Return (x, y) of the center of cell containing provided text 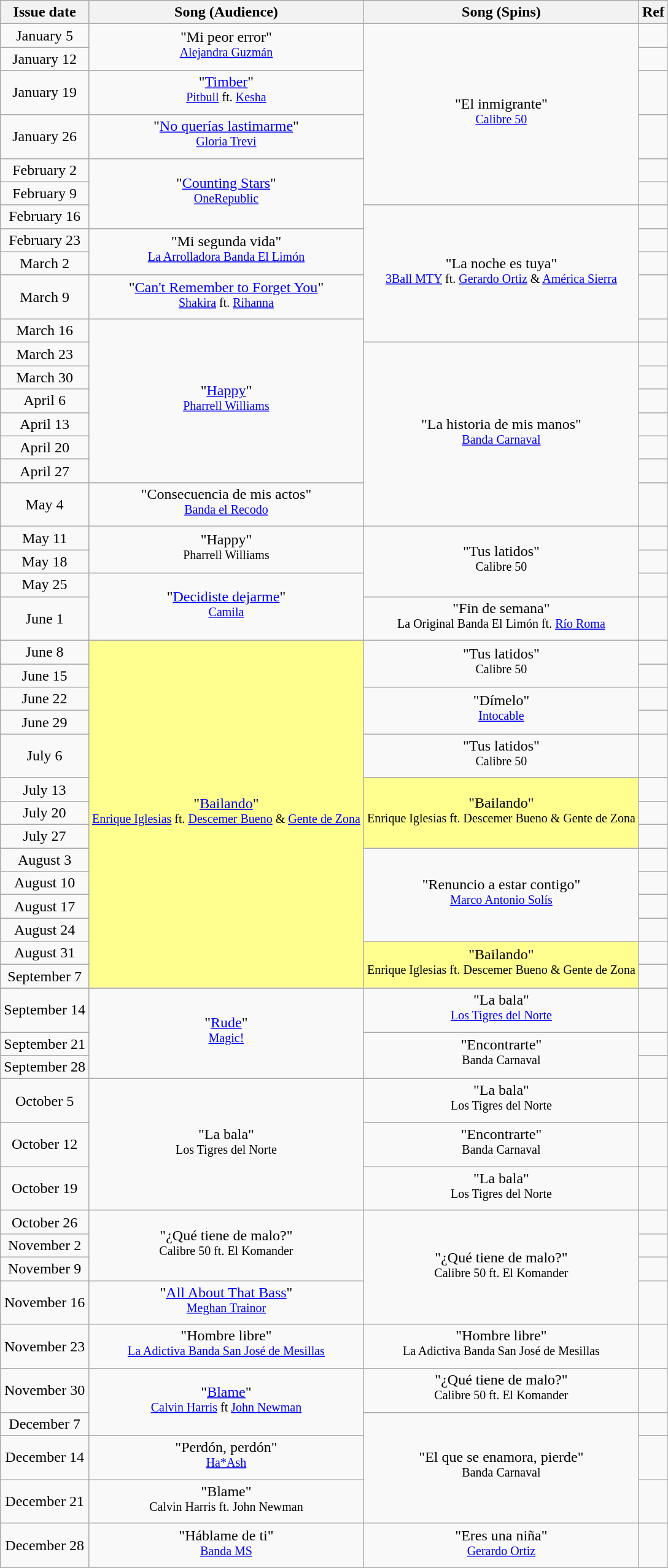
"Timber"Pitbull ft. Kesha (226, 93)
"Mi segunda vida"La Arrolladora Banda El Limón (226, 252)
February 9 (45, 193)
July 13 (45, 789)
June 15 (45, 676)
August 17 (45, 906)
August 10 (45, 883)
August 24 (45, 930)
"Can't Remember to Forget You"Shakira ft. Rihanna (226, 297)
"No querías lastimarme"Gloria Trevi (226, 136)
"Háblame de ti"Banda MS (226, 1545)
March 23 (45, 354)
June 8 (45, 652)
March 16 (45, 331)
"Counting Stars"OneRepublic (226, 193)
February 2 (45, 170)
"Blame"Calvin Harris ft. John Newman (226, 1502)
"Eres una niña"Gerardo Ortiz (501, 1545)
Song (Audience) (226, 12)
February 23 (45, 240)
September 28 (45, 1067)
April 13 (45, 424)
"Fin de semana"La Original Banda El Limón ft. Río Roma (501, 619)
"Mi peor error"Alejandra Guzmán (226, 47)
Ref (653, 12)
"Perdón, perdón"Ha*Ash (226, 1458)
November 2 (45, 1245)
October 12 (45, 1145)
November 30 (45, 1391)
September 21 (45, 1044)
September 14 (45, 1010)
"El que se enamora, pierde"Banda Carnaval (501, 1468)
December 28 (45, 1545)
November 9 (45, 1269)
November 16 (45, 1303)
"Blame"Calvin Harris ft John Newman (226, 1402)
March 9 (45, 297)
"All About That Bass"Meghan Trainor (226, 1303)
June 29 (45, 722)
June 22 (45, 699)
"Consecuencia de mis actos"Banda el Recodo (226, 504)
"Renuncio a estar contigo"Marco Antonio Solís (501, 895)
July 6 (45, 756)
"El inmigrante"Calibre 50 (501, 114)
March 30 (45, 377)
"La historia de mis manos"Banda Carnaval (501, 434)
January 19 (45, 93)
May 25 (45, 585)
December 21 (45, 1502)
February 16 (45, 217)
January 12 (45, 59)
"Dímelo"Intocable (501, 711)
November 23 (45, 1346)
April 20 (45, 447)
October 5 (45, 1101)
August 3 (45, 860)
July 27 (45, 836)
June 1 (45, 619)
"Rude"Magic! (226, 1033)
May 18 (45, 562)
"La noche es tuya"3Ball MTY ft. Gerardo Ortiz & América Sierra (501, 274)
April 27 (45, 471)
August 31 (45, 953)
December 14 (45, 1458)
May 4 (45, 504)
Issue date (45, 12)
October 19 (45, 1189)
October 26 (45, 1222)
March 2 (45, 263)
September 7 (45, 976)
January 5 (45, 36)
December 7 (45, 1424)
Song (Spins) (501, 12)
"Decidiste dejarme"Camila (226, 607)
July 20 (45, 813)
January 26 (45, 136)
May 11 (45, 538)
April 6 (45, 401)
